Detect which cell encompasses the target text, then output its (X, Y) center coordinate. 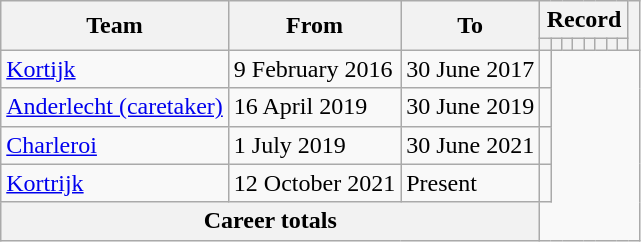
12 October 2021 (314, 183)
Career totals (270, 221)
Kortijk (115, 69)
16 April 2019 (314, 107)
1 July 2019 (314, 145)
Kortrijk (115, 183)
Present (470, 183)
To (470, 26)
30 June 2017 (470, 69)
30 June 2021 (470, 145)
From (314, 26)
Charleroi (115, 145)
Anderlecht (caretaker) (115, 107)
9 February 2016 (314, 69)
Team (115, 26)
Record (584, 20)
30 June 2019 (470, 107)
